From the cell containing the given text, extract its center point as [x, y] coordinate. 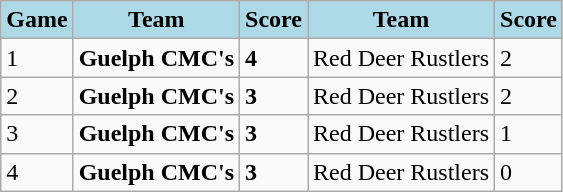
0 [529, 172]
Game [37, 20]
